From the cell containing the given text, extract its center point as (X, Y) coordinate. 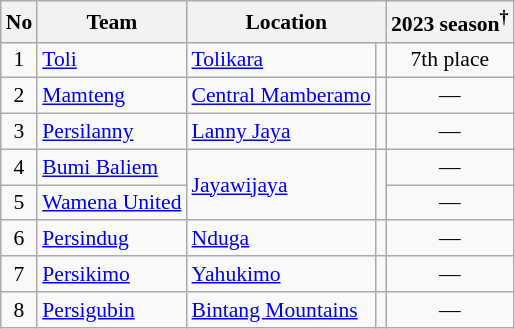
5 (20, 203)
Lanny Jaya (282, 132)
Persigubin (112, 310)
Persilanny (112, 132)
Tolikara (282, 60)
7th place (450, 60)
Mamteng (112, 96)
6 (20, 239)
Team (112, 22)
2 (20, 96)
Location (286, 22)
No (20, 22)
3 (20, 132)
Yahukimo (282, 274)
4 (20, 167)
8 (20, 310)
Persindug (112, 239)
Bintang Mountains (282, 310)
1 (20, 60)
Persikimo (112, 274)
7 (20, 274)
Wamena United (112, 203)
Toli (112, 60)
Central Mamberamo (282, 96)
2023 season† (450, 22)
Nduga (282, 239)
Jayawijaya (282, 184)
Bumi Baliem (112, 167)
